Output the [x, y] coordinate of the center of the cell containing the given text.  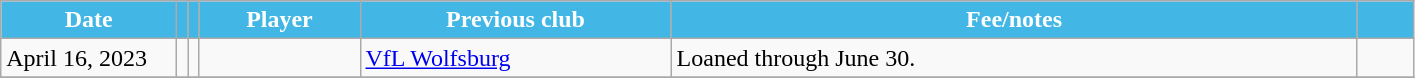
Previous club [516, 20]
Date [89, 20]
Fee/notes [1014, 20]
VfL Wolfsburg [516, 58]
Loaned through June 30. [1014, 58]
April 16, 2023 [89, 58]
Player [280, 20]
